Return [X, Y] of the center of cell containing provided text 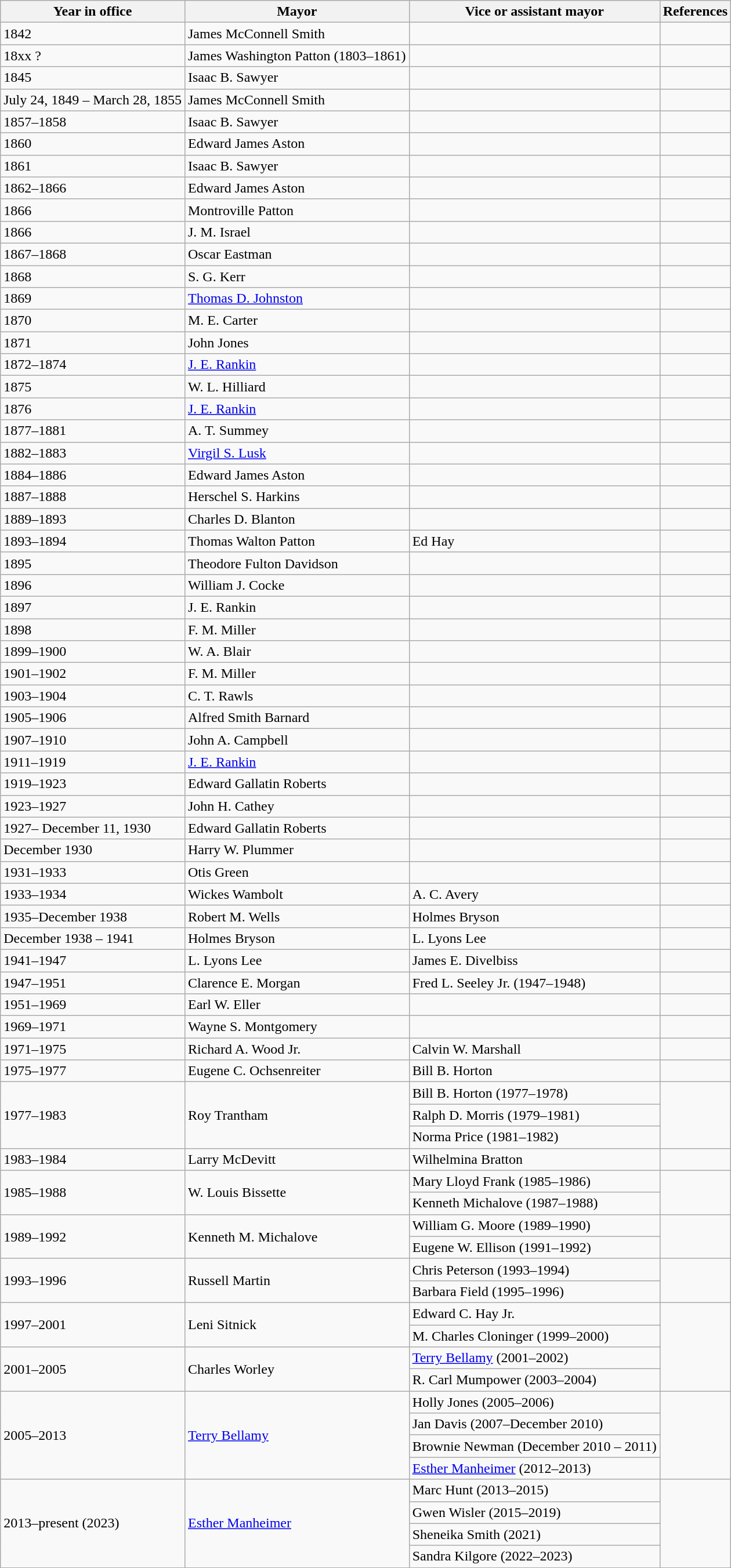
Sandra Kilgore (2022–2023) [534, 1556]
1870 [93, 321]
Ed Hay [534, 541]
Mary Lloyd Frank (1985–1986) [534, 1181]
Russell Martin [297, 1280]
Roy Trantham [297, 1115]
Esther Manheimer [297, 1523]
1842 [93, 34]
Terry Bellamy (2001–2002) [534, 1358]
C. T. Rawls [297, 696]
Holly Jones (2005–2006) [534, 1402]
1889–1893 [93, 519]
Terry Bellamy [297, 1435]
Larry McDevitt [297, 1159]
Virgil S. Lusk [297, 453]
1845 [93, 78]
1975–1977 [93, 1071]
1931–1933 [93, 872]
William J. Cocke [297, 585]
1862–1866 [93, 188]
1875 [93, 387]
Charles D. Blanton [297, 519]
1877–1881 [93, 431]
Calvin W. Marshall [534, 1049]
John A. Campbell [297, 740]
R. Carl Mumpower (2003–2004) [534, 1380]
1896 [93, 585]
M. Charles Cloninger (1999–2000) [534, 1335]
Sheneika Smith (2021) [534, 1534]
Oscar Eastman [297, 254]
1941–1947 [93, 960]
Bill B. Horton (1977–1978) [534, 1093]
1884–1886 [93, 475]
1898 [93, 629]
1993–1996 [93, 1280]
1861 [93, 166]
W. Louis Bissette [297, 1192]
1969–1971 [93, 1027]
Norma Price (1981–1982) [534, 1137]
Clarence E. Morgan [297, 983]
Kenneth M. Michalove [297, 1236]
2001–2005 [93, 1369]
Wickes Wambolt [297, 894]
A. C. Avery [534, 894]
1911–1919 [93, 762]
Vice or assistant mayor [534, 12]
Eugene C. Ochsenreiter [297, 1071]
Thomas Walton Patton [297, 541]
1899–1900 [93, 652]
1860 [93, 144]
Harry W. Plummer [297, 850]
Wayne S. Montgomery [297, 1027]
Year in office [93, 12]
Thomas D. Johnston [297, 299]
W. A. Blair [297, 652]
1887–1888 [93, 497]
1971–1975 [93, 1049]
Eugene W. Ellison (1991–1992) [534, 1247]
References [695, 12]
Richard A. Wood Jr. [297, 1049]
Herschel S. Harkins [297, 497]
1871 [93, 343]
Fred L. Seeley Jr. (1947–1948) [534, 983]
1977–1983 [93, 1115]
Chris Peterson (1993–1994) [534, 1269]
1933–1934 [93, 894]
Marc Hunt (2013–2015) [534, 1490]
1893–1894 [93, 541]
Robert M. Wells [297, 916]
J. M. Israel [297, 232]
December 1930 [93, 850]
1985–1988 [93, 1192]
W. L. Hilliard [297, 387]
Wilhelmina Bratton [534, 1159]
1901–1902 [93, 674]
2005–2013 [93, 1435]
Edward C. Hay Jr. [534, 1313]
1935–December 1938 [93, 916]
William G. Moore (1989–1990) [534, 1225]
1927– December 11, 1930 [93, 828]
1868 [93, 277]
Charles Worley [297, 1369]
1907–1910 [93, 740]
Theodore Fulton Davidson [297, 563]
1857–1858 [93, 122]
Jan Davis (2007–December 2010) [534, 1424]
1869 [93, 299]
1895 [93, 563]
Mayor [297, 12]
1951–1969 [93, 1005]
1872–1874 [93, 365]
1882–1883 [93, 453]
18xx ? [93, 56]
2013–present (2023) [93, 1523]
1923–1927 [93, 806]
James E. Divelbiss [534, 960]
Alfred Smith Barnard [297, 718]
Barbara Field (1995–1996) [534, 1291]
Earl W. Eller [297, 1005]
1897 [93, 607]
1905–1906 [93, 718]
December 1938 – 1941 [93, 938]
Kenneth Michalove (1987–1988) [534, 1203]
1867–1868 [93, 254]
Otis Green [297, 872]
1947–1951 [93, 983]
James Washington Patton (1803–1861) [297, 56]
Esther Manheimer (2012–2013) [534, 1468]
Gwen Wisler (2015–2019) [534, 1512]
1876 [93, 409]
Ralph D. Morris (1979–1981) [534, 1115]
1997–2001 [93, 1324]
1983–1984 [93, 1159]
Leni Sitnick [297, 1324]
Brownie Newman (December 2010 – 2011) [534, 1446]
M. E. Carter [297, 321]
1903–1904 [93, 696]
1919–1923 [93, 784]
John H. Cathey [297, 806]
S. G. Kerr [297, 277]
1989–1992 [93, 1236]
John Jones [297, 343]
A. T. Summey [297, 431]
Montroville Patton [297, 210]
July 24, 1849 – March 28, 1855 [93, 100]
Bill B. Horton [534, 1071]
